Identify which cell holds the provided text, then report its (X, Y) central coordinate. 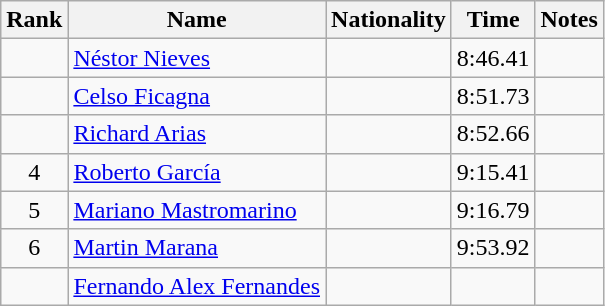
5 (34, 210)
Néstor Nieves (197, 58)
Martin Marana (197, 248)
8:46.41 (493, 58)
Celso Ficagna (197, 96)
Roberto García (197, 172)
Nationality (389, 20)
8:52.66 (493, 134)
Fernando Alex Fernandes (197, 286)
Mariano Mastromarino (197, 210)
9:15.41 (493, 172)
4 (34, 172)
Richard Arias (197, 134)
Time (493, 20)
Name (197, 20)
9:53.92 (493, 248)
Rank (34, 20)
9:16.79 (493, 210)
Notes (569, 20)
8:51.73 (493, 96)
6 (34, 248)
